Search for the cell housing the specified text and yield its (X, Y) center coordinate. 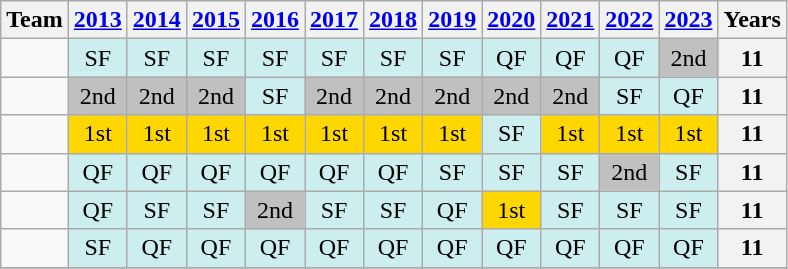
2017 (334, 20)
2019 (452, 20)
Team (35, 20)
2021 (570, 20)
2020 (512, 20)
2022 (630, 20)
2015 (216, 20)
2013 (98, 20)
2014 (156, 20)
Years (752, 20)
2016 (274, 20)
2018 (394, 20)
2023 (688, 20)
